Determine the [x, y] coordinate at the center of the cell enclosing the given text.  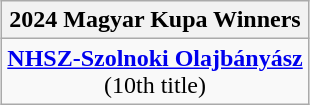
2024 Magyar Kupa Winners [155, 20]
NHSZ-Szolnoki Olajbányász(10th title) [155, 72]
